Pinpoint the cell where the given text exists, returning its [X, Y] midpoint coordinate. 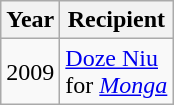
Year [30, 20]
Recipient [116, 20]
2009 [30, 72]
Doze Niu for Monga [116, 72]
